Provide the [X, Y] coordinate of the cell's center where the given text is located.  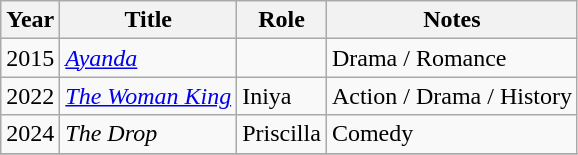
Title [148, 20]
Priscilla [282, 134]
Notes [452, 20]
Action / Drama / History [452, 96]
The Drop [148, 134]
Drama / Romance [452, 58]
2015 [30, 58]
Role [282, 20]
Iniya [282, 96]
2022 [30, 96]
The Woman King [148, 96]
Year [30, 20]
Comedy [452, 134]
2024 [30, 134]
Ayanda [148, 58]
